Pinpoint the cell where the given text exists, returning its [x, y] midpoint coordinate. 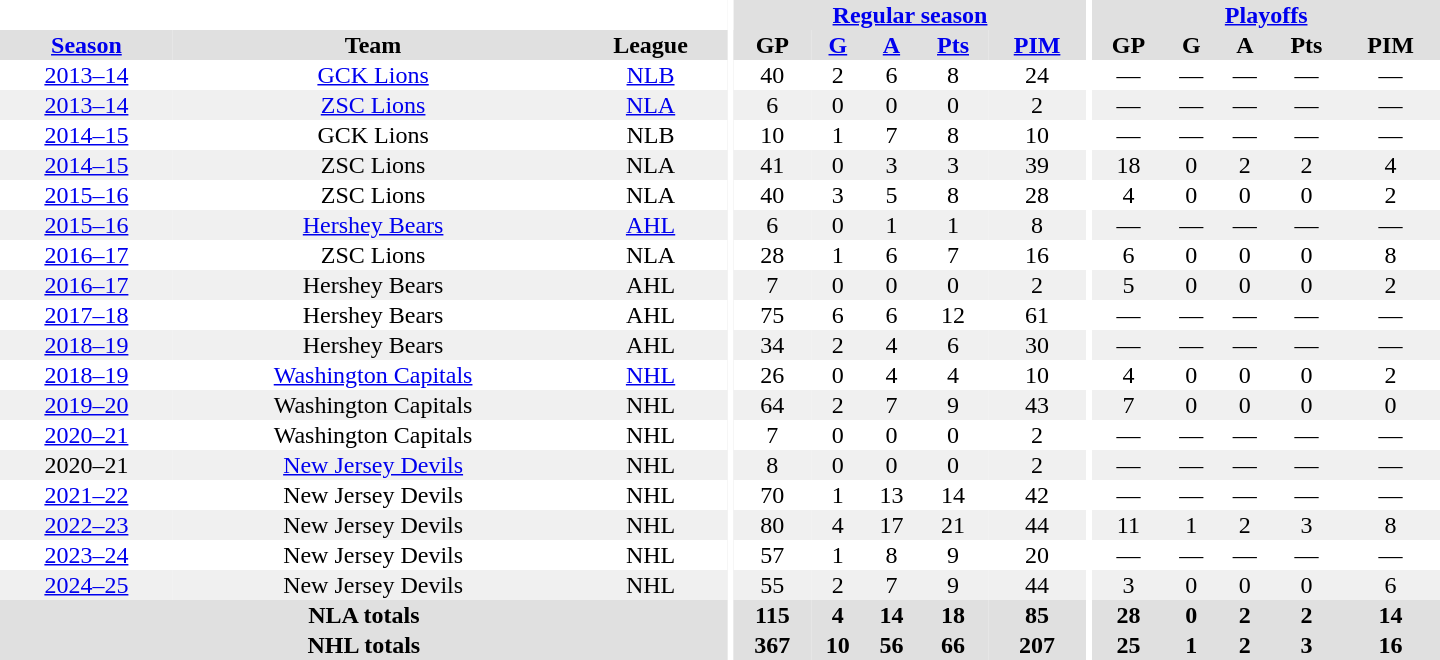
2021–22 [86, 495]
2023–24 [86, 555]
21 [952, 525]
24 [1038, 75]
70 [772, 495]
Team [374, 45]
43 [1038, 405]
20 [1038, 555]
56 [892, 645]
17 [892, 525]
2017–18 [86, 315]
2024–25 [86, 585]
2022–23 [86, 525]
115 [772, 615]
367 [772, 645]
30 [1038, 345]
NLA totals [364, 615]
12 [952, 315]
13 [892, 495]
2019–20 [86, 405]
80 [772, 525]
26 [772, 375]
42 [1038, 495]
207 [1038, 645]
25 [1128, 645]
85 [1038, 615]
75 [772, 315]
61 [1038, 315]
Season [86, 45]
League [650, 45]
34 [772, 345]
11 [1128, 525]
Regular season [910, 15]
NHL totals [364, 645]
39 [1038, 165]
64 [772, 405]
55 [772, 585]
41 [772, 165]
57 [772, 555]
Playoffs [1266, 15]
66 [952, 645]
